Identify which cell holds the provided text, then report its (x, y) central coordinate. 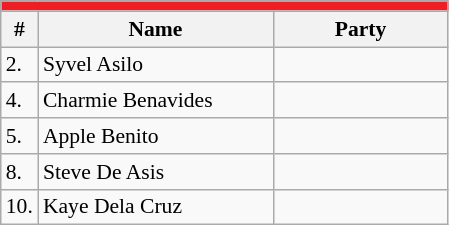
# (20, 29)
Name (156, 29)
Party (360, 29)
Charmie Benavides (156, 101)
2. (20, 65)
5. (20, 136)
Steve De Asis (156, 172)
8. (20, 172)
10. (20, 207)
Syvel Asilo (156, 65)
4. (20, 101)
Kaye Dela Cruz (156, 207)
Apple Benito (156, 136)
